For the text-containing cell, return its midpoint in [x, y] coordinate format. 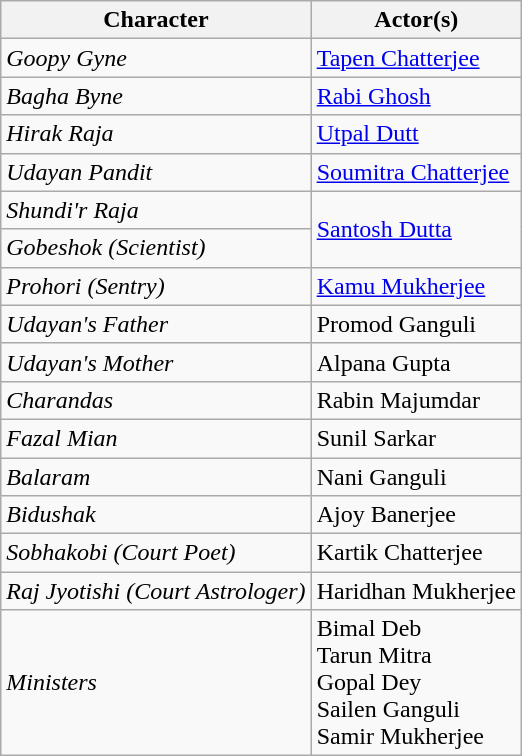
Goopy Gyne [156, 58]
Character [156, 20]
Balaram [156, 477]
Ministers [156, 683]
Raj Jyotishi (Court Astrologer) [156, 591]
Bimal DebTarun MitraGopal DeySailen GanguliSamir Mukherjee [416, 683]
Alpana Gupta [416, 362]
Nani Ganguli [416, 477]
Bagha Byne [156, 96]
Udayan's Mother [156, 362]
Kartik Chatterjee [416, 553]
Udayan's Father [156, 324]
Tapen Chatterjee [416, 58]
Fazal Mian [156, 438]
Utpal Dutt [416, 134]
Santosh Dutta [416, 229]
Charandas [156, 400]
Haridhan Mukherjee [416, 591]
Kamu Mukherjee [416, 286]
Rabi Ghosh [416, 96]
Soumitra Chatterjee [416, 172]
Actor(s) [416, 20]
Gobeshok (Scientist) [156, 248]
Ajoy Banerjee [416, 515]
Shundi'r Raja [156, 210]
Promod Ganguli [416, 324]
Bidushak [156, 515]
Udayan Pandit [156, 172]
Hirak Raja [156, 134]
Sunil Sarkar [416, 438]
Prohori (Sentry) [156, 286]
Rabin Majumdar [416, 400]
Sobhakobi (Court Poet) [156, 553]
